From the cell containing the given text, extract its center point as (X, Y) coordinate. 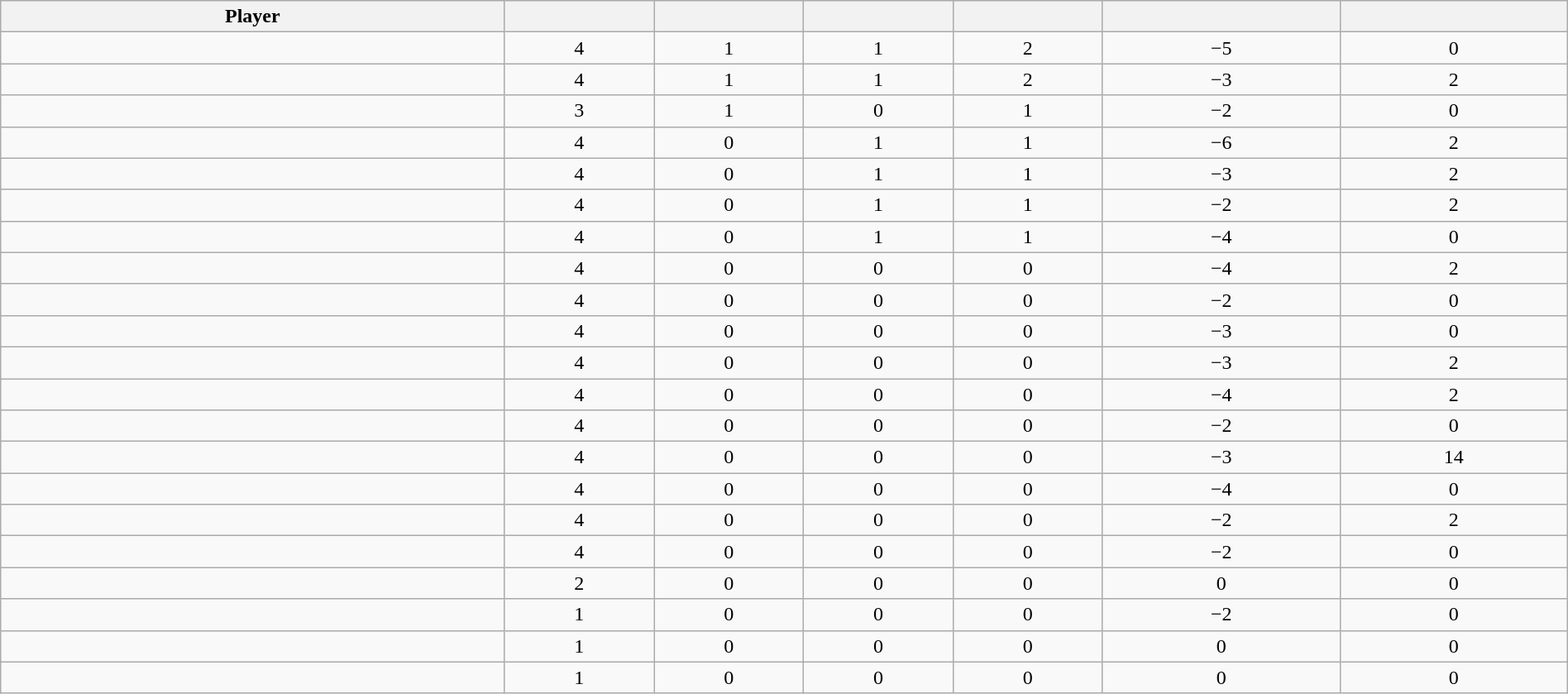
−6 (1221, 142)
Player (253, 17)
3 (579, 111)
−5 (1221, 48)
14 (1454, 457)
